Scan for the cell matching the given text and deliver its (x, y) coordinate at center. 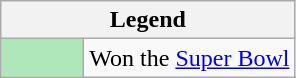
Legend (148, 20)
Won the Super Bowl (190, 58)
